From the cell containing the given text, extract its center point as (x, y) coordinate. 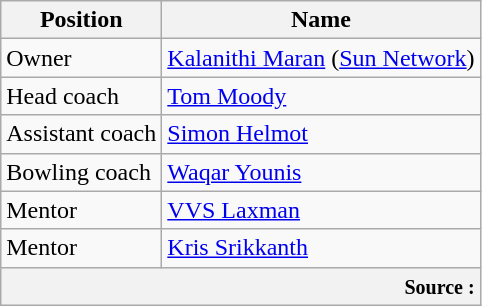
Source : (240, 286)
Name (321, 20)
Waqar Younis (321, 172)
Kalanithi Maran (Sun Network) (321, 58)
Assistant coach (82, 134)
Kris Srikkanth (321, 248)
VVS Laxman (321, 210)
Owner (82, 58)
Bowling coach (82, 172)
Head coach (82, 96)
Tom Moody (321, 96)
Simon Helmot (321, 134)
Position (82, 20)
